Locate the cell with the specified text and output its [x, y] center coordinate. 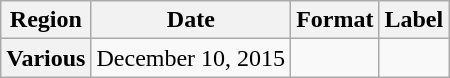
Format [335, 20]
Date [191, 20]
Label [414, 20]
Region [46, 20]
Various [46, 58]
December 10, 2015 [191, 58]
